Capture the cell that displays the provided text and extract its [x, y] central coordinate. 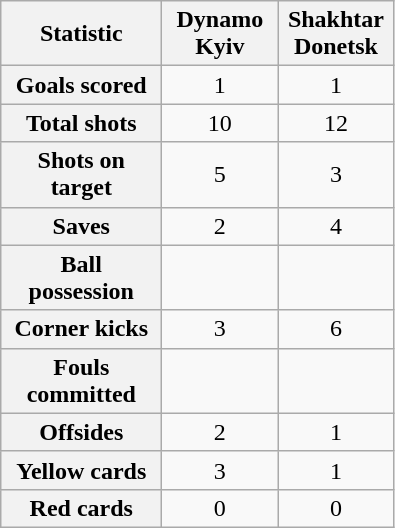
Dynamo Kyiv [220, 34]
Statistic [82, 34]
Corner kicks [82, 329]
Saves [82, 226]
Fouls committed [82, 380]
12 [336, 123]
Ball possession [82, 278]
6 [336, 329]
5 [220, 174]
Shakhtar Donetsk [336, 34]
Total shots [82, 123]
Yellow cards [82, 470]
Red cards [82, 508]
10 [220, 123]
4 [336, 226]
Goals scored [82, 85]
Shots on target [82, 174]
Offsides [82, 432]
